Search for the cell housing the specified text and yield its [x, y] center coordinate. 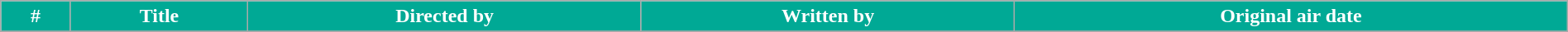
Written by [827, 16]
Directed by [445, 16]
# [36, 16]
Title [159, 16]
Original air date [1292, 16]
